Search for the cell housing the specified text and yield its [x, y] center coordinate. 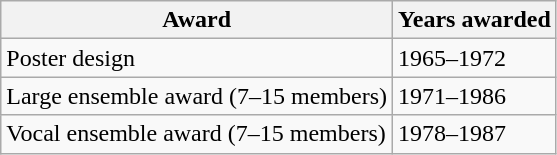
Poster design [197, 58]
Years awarded [475, 20]
1965–1972 [475, 58]
1978–1987 [475, 134]
Large ensemble award (7–15 members) [197, 96]
1971–1986 [475, 96]
Vocal ensemble award (7–15 members) [197, 134]
Award [197, 20]
